Return the (X, Y) coordinate for the center point of the cell that contains the specified text.  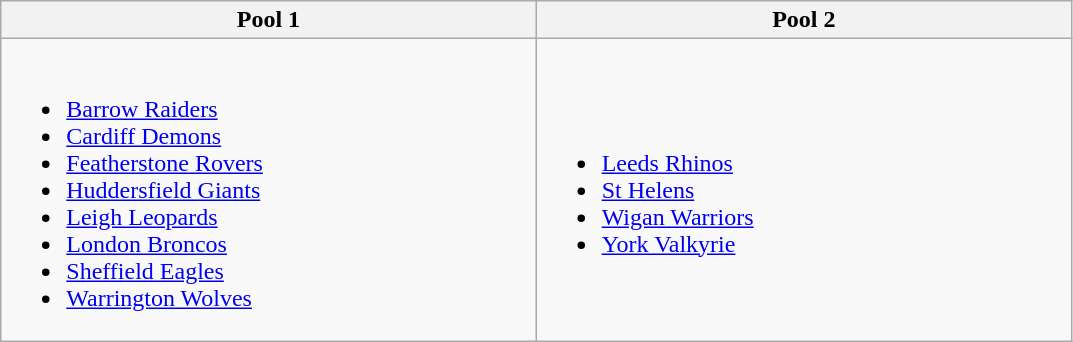
Pool 2 (804, 20)
Leeds RhinosSt HelensWigan WarriorsYork Valkyrie (804, 190)
Barrow RaidersCardiff DemonsFeatherstone RoversHuddersfield GiantsLeigh LeopardsLondon BroncosSheffield EaglesWarrington Wolves (268, 190)
Pool 1 (268, 20)
